Return the (X, Y) coordinate for the center point of the cell that contains the specified text.  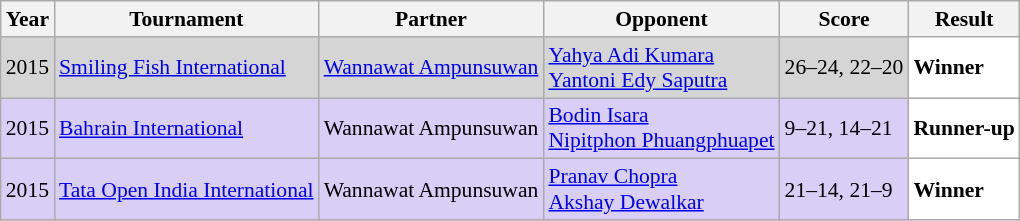
Tournament (186, 19)
9–21, 14–21 (844, 128)
Year (28, 19)
Smiling Fish International (186, 68)
Bahrain International (186, 128)
Partner (432, 19)
Tata Open India International (186, 190)
Pranav Chopra Akshay Dewalkar (661, 190)
Yahya Adi Kumara Yantoni Edy Saputra (661, 68)
26–24, 22–20 (844, 68)
Runner-up (964, 128)
Result (964, 19)
Score (844, 19)
21–14, 21–9 (844, 190)
Bodin Isara Nipitphon Phuangphuapet (661, 128)
Opponent (661, 19)
